Identify which cell holds the provided text, then report its (x, y) central coordinate. 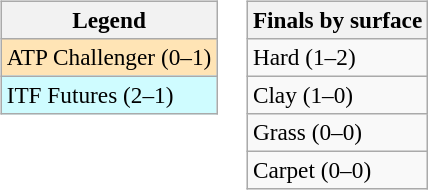
Finals by surface (337, 20)
Legend (108, 20)
ITF Futures (2–1) (108, 95)
Carpet (0–0) (337, 171)
Grass (0–0) (337, 133)
Clay (1–0) (337, 95)
Hard (1–2) (337, 57)
ATP Challenger (0–1) (108, 57)
